From the cell containing the given text, extract its center point as (x, y) coordinate. 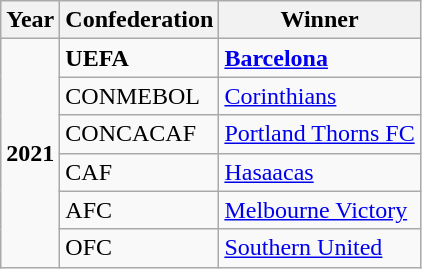
Winner (320, 20)
Hasaacas (320, 172)
Year (30, 20)
Portland Thorns FC (320, 134)
CAF (140, 172)
2021 (30, 153)
Barcelona (320, 58)
CONMEBOL (140, 96)
Corinthians (320, 96)
OFC (140, 248)
UEFA (140, 58)
CONCACAF (140, 134)
AFC (140, 210)
Melbourne Victory (320, 210)
Southern United (320, 248)
Confederation (140, 20)
